Pinpoint the cell where the given text exists, returning its (x, y) midpoint coordinate. 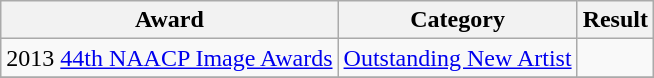
Award (170, 20)
Outstanding New Artist (458, 58)
Category (458, 20)
2013 44th NAACP Image Awards (170, 58)
Result (615, 20)
